Return the [X, Y] coordinate for the center point of the cell that contains the specified text.  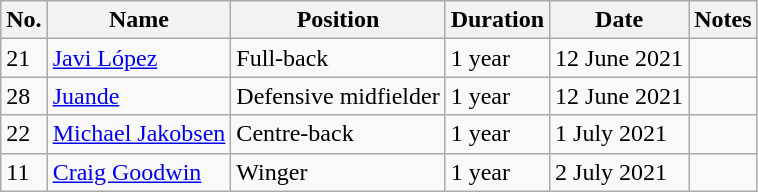
22 [24, 134]
21 [24, 58]
1 July 2021 [620, 134]
Defensive midfielder [338, 96]
Full-back [338, 58]
No. [24, 20]
Position [338, 20]
Notes [723, 20]
Craig Goodwin [139, 172]
Winger [338, 172]
11 [24, 172]
Duration [497, 20]
Centre-back [338, 134]
Michael Jakobsen [139, 134]
2 July 2021 [620, 172]
Date [620, 20]
28 [24, 96]
Name [139, 20]
Javi López [139, 58]
Juande [139, 96]
